Scan for the cell matching the given text and deliver its [x, y] coordinate at center. 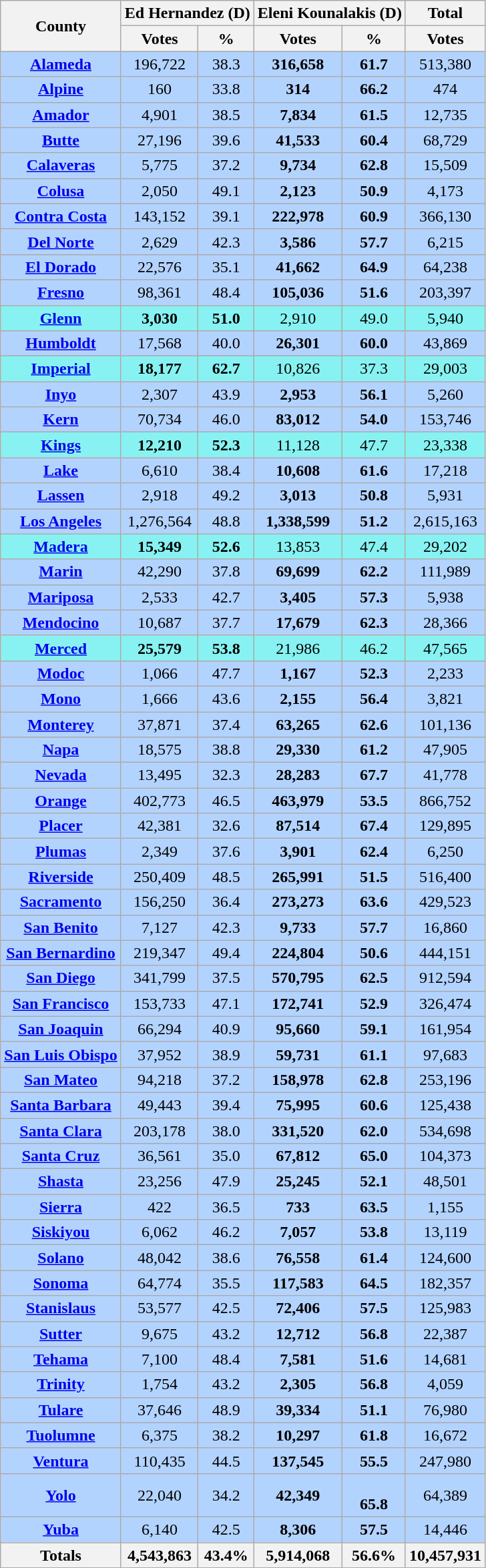
156,250 [160, 902]
14,446 [445, 1529]
105,036 [298, 292]
57.3 [374, 597]
64.9 [374, 267]
316,658 [298, 64]
47.1 [226, 1004]
Lassen [61, 496]
25,245 [298, 1182]
160 [160, 89]
51.2 [374, 521]
1,276,564 [160, 521]
Glenn [61, 318]
13,853 [298, 546]
47,565 [445, 648]
50.8 [374, 496]
Total [445, 13]
6,215 [445, 242]
48,042 [160, 1258]
64,774 [160, 1283]
Santa Cruz [61, 1156]
Napa [61, 750]
513,380 [445, 64]
22,576 [160, 267]
2,629 [160, 242]
14,681 [445, 1359]
62.4 [374, 851]
29,202 [445, 546]
38.3 [226, 64]
53,577 [160, 1308]
39.4 [226, 1105]
Sutter [61, 1334]
6,062 [160, 1232]
16,860 [445, 927]
64,389 [445, 1495]
129,895 [445, 826]
15,509 [445, 165]
3,586 [298, 242]
224,804 [298, 953]
37.5 [226, 978]
Ed Hernandez (D) [187, 13]
87,514 [298, 826]
61.4 [374, 1258]
48.5 [226, 877]
44.5 [226, 1461]
San Benito [61, 927]
37.3 [374, 369]
94,218 [160, 1080]
40.0 [226, 344]
Mono [61, 699]
2,155 [298, 699]
28,366 [445, 623]
33.8 [226, 89]
Lake [61, 470]
48.8 [226, 521]
6,250 [445, 851]
Yuba [61, 1529]
46.0 [226, 420]
42,349 [298, 1495]
247,980 [445, 1461]
3,821 [445, 699]
Imperial [61, 369]
3,405 [298, 597]
26,301 [298, 344]
69,699 [298, 572]
60.0 [374, 344]
37.8 [226, 572]
51.5 [374, 877]
18,177 [160, 369]
Mariposa [61, 597]
55.5 [374, 1461]
60.4 [374, 140]
2,918 [160, 496]
Fresno [61, 292]
37.7 [226, 623]
124,600 [445, 1258]
46.5 [226, 801]
Amador [61, 115]
68,729 [445, 140]
43,869 [445, 344]
Santa Barbara [61, 1105]
2,050 [160, 191]
7,581 [298, 1359]
6,140 [160, 1529]
37,871 [160, 724]
Shasta [61, 1182]
222,978 [298, 216]
67.4 [374, 826]
60.6 [374, 1105]
34.2 [226, 1495]
111,989 [445, 572]
9,675 [160, 1334]
62.6 [374, 724]
56.6% [374, 1555]
49.4 [226, 953]
76,980 [445, 1410]
61.8 [374, 1435]
402,773 [160, 801]
Modoc [61, 673]
Kern [61, 420]
Inyo [61, 394]
47.9 [226, 1182]
60.9 [374, 216]
56.4 [374, 699]
161,954 [445, 1029]
Eleni Kounalakis (D) [330, 13]
341,799 [160, 978]
32.6 [226, 826]
63.6 [374, 902]
23,256 [160, 1182]
28,283 [298, 775]
43.9 [226, 394]
50.9 [374, 191]
Del Norte [61, 242]
76,558 [298, 1258]
444,151 [445, 953]
11,128 [298, 445]
38.8 [226, 750]
Plumas [61, 851]
39.1 [226, 216]
41,778 [445, 775]
39.6 [226, 140]
2,615,163 [445, 521]
59,731 [298, 1054]
422 [160, 1207]
97,683 [445, 1054]
47,905 [445, 750]
265,991 [298, 877]
41,533 [298, 140]
54.0 [374, 420]
67,812 [298, 1156]
43.6 [226, 699]
12,712 [298, 1334]
25,579 [160, 648]
Madera [61, 546]
39,334 [298, 1410]
Contra Costa [61, 216]
38.9 [226, 1054]
El Dorado [61, 267]
Calaveras [61, 165]
Yolo [61, 1495]
273,273 [298, 902]
70,734 [160, 420]
Siskiyou [61, 1232]
326,474 [445, 1004]
1,666 [160, 699]
San Francisco [61, 1004]
35.0 [226, 1156]
2,349 [160, 851]
61.1 [374, 1054]
463,979 [298, 801]
125,438 [445, 1105]
62.2 [374, 572]
137,545 [298, 1461]
61.5 [374, 115]
101,136 [445, 724]
52.1 [374, 1182]
17,568 [160, 344]
27,196 [160, 140]
75,995 [298, 1105]
52.6 [226, 546]
Sierra [61, 1207]
50.6 [374, 953]
366,130 [445, 216]
10,457,931 [445, 1555]
250,409 [160, 877]
Alpine [61, 89]
5,775 [160, 165]
21,986 [298, 648]
61.6 [374, 470]
3,901 [298, 851]
Monterey [61, 724]
56.1 [374, 394]
5,931 [445, 496]
13,495 [160, 775]
17,679 [298, 623]
San Joaquin [61, 1029]
331,520 [298, 1131]
12,210 [160, 445]
Tulare [61, 1410]
9,734 [298, 165]
2,123 [298, 191]
42,290 [160, 572]
314 [298, 89]
52.9 [374, 1004]
48,501 [445, 1182]
13,119 [445, 1232]
64.5 [374, 1283]
Sacramento [61, 902]
38.2 [226, 1435]
83,012 [298, 420]
Totals [61, 1555]
66,294 [160, 1029]
158,978 [298, 1080]
203,397 [445, 292]
48.9 [226, 1410]
42.7 [226, 597]
12,735 [445, 115]
2,305 [298, 1385]
Merced [61, 648]
49.0 [374, 318]
9,733 [298, 927]
912,594 [445, 978]
104,373 [445, 1156]
172,741 [298, 1004]
2,307 [160, 394]
42,381 [160, 826]
4,059 [445, 1385]
Mendocino [61, 623]
32.3 [226, 775]
38.0 [226, 1131]
43.4% [226, 1555]
1,167 [298, 673]
7,057 [298, 1232]
Sonoma [61, 1283]
65.0 [374, 1156]
516,400 [445, 877]
182,357 [445, 1283]
Riverside [61, 877]
Kings [61, 445]
143,152 [160, 216]
2,910 [298, 318]
Santa Clara [61, 1131]
2,533 [160, 597]
196,722 [160, 64]
61.2 [374, 750]
3,013 [298, 496]
Trinity [61, 1385]
22,387 [445, 1334]
4,543,863 [160, 1555]
51.1 [374, 1410]
49.1 [226, 191]
10,297 [298, 1435]
41,662 [298, 267]
Tehama [61, 1359]
Alameda [61, 64]
Tuolumne [61, 1435]
5,260 [445, 394]
Orange [61, 801]
49.2 [226, 496]
2,233 [445, 673]
3,030 [160, 318]
49,443 [160, 1105]
4,173 [445, 191]
63.5 [374, 1207]
47.4 [374, 546]
62.0 [374, 1131]
San Bernardino [61, 953]
County [61, 26]
37.4 [226, 724]
429,523 [445, 902]
37,952 [160, 1054]
65.8 [374, 1495]
6,610 [160, 470]
6,375 [160, 1435]
San Diego [61, 978]
Colusa [61, 191]
Stanislaus [61, 1308]
219,347 [160, 953]
2,953 [298, 394]
62.3 [374, 623]
23,338 [445, 445]
18,575 [160, 750]
64,238 [445, 267]
110,435 [160, 1461]
5,938 [445, 597]
Marin [61, 572]
36,561 [160, 1156]
38.4 [226, 470]
153,733 [160, 1004]
22,040 [160, 1495]
35.1 [226, 267]
153,746 [445, 420]
59.1 [374, 1029]
29,330 [298, 750]
7,100 [160, 1359]
1,754 [160, 1385]
38.5 [226, 115]
98,361 [160, 292]
61.7 [374, 64]
253,196 [445, 1080]
40.9 [226, 1029]
1,155 [445, 1207]
10,608 [298, 470]
8,306 [298, 1529]
5,914,068 [298, 1555]
17,218 [445, 470]
733 [298, 1207]
53.5 [374, 801]
7,127 [160, 927]
51.0 [226, 318]
Humboldt [61, 344]
10,826 [298, 369]
4,901 [160, 115]
Nevada [61, 775]
Los Angeles [61, 521]
866,752 [445, 801]
1,338,599 [298, 521]
36.5 [226, 1207]
63,265 [298, 724]
62.5 [374, 978]
Butte [61, 140]
38.6 [226, 1258]
570,795 [298, 978]
5,940 [445, 318]
16,672 [445, 1435]
Ventura [61, 1461]
San Luis Obispo [61, 1054]
203,178 [160, 1131]
474 [445, 89]
125,983 [445, 1308]
67.7 [374, 775]
95,660 [298, 1029]
29,003 [445, 369]
72,406 [298, 1308]
36.4 [226, 902]
37.6 [226, 851]
534,698 [445, 1131]
7,834 [298, 115]
1,066 [160, 673]
Solano [61, 1258]
San Mateo [61, 1080]
10,687 [160, 623]
117,583 [298, 1283]
37,646 [160, 1410]
66.2 [374, 89]
62.7 [226, 369]
Placer [61, 826]
35.5 [226, 1283]
15,349 [160, 546]
